Capture the cell that displays the provided text and extract its [X, Y] central coordinate. 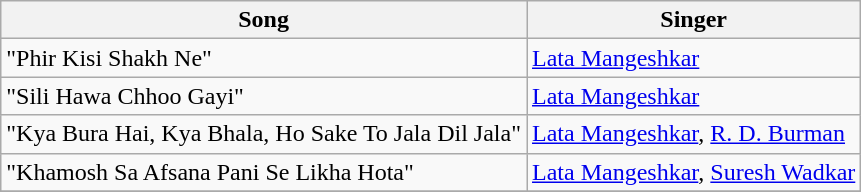
Singer [693, 20]
Song [264, 20]
"Sili Hawa Chhoo Gayi" [264, 96]
Lata Mangeshkar, R. D. Burman [693, 134]
"Phir Kisi Shakh Ne" [264, 58]
Lata Mangeshkar, Suresh Wadkar [693, 172]
"Kya Bura Hai, Kya Bhala, Ho Sake To Jala Dil Jala" [264, 134]
"Khamosh Sa Afsana Pani Se Likha Hota" [264, 172]
